Search for the cell housing the specified text and yield its [X, Y] center coordinate. 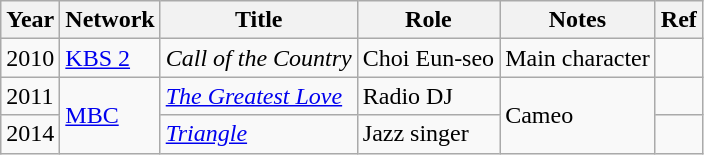
KBS 2 [110, 58]
Year [30, 20]
2010 [30, 58]
Radio DJ [428, 96]
Notes [578, 20]
2011 [30, 96]
Title [258, 20]
Jazz singer [428, 134]
Cameo [578, 115]
Role [428, 20]
2014 [30, 134]
Triangle [258, 134]
Network [110, 20]
Choi Eun-seo [428, 58]
The Greatest Love [258, 96]
Call of the Country [258, 58]
MBC [110, 115]
Ref [678, 20]
Main character [578, 58]
